Return [x, y] of the center of cell containing provided text 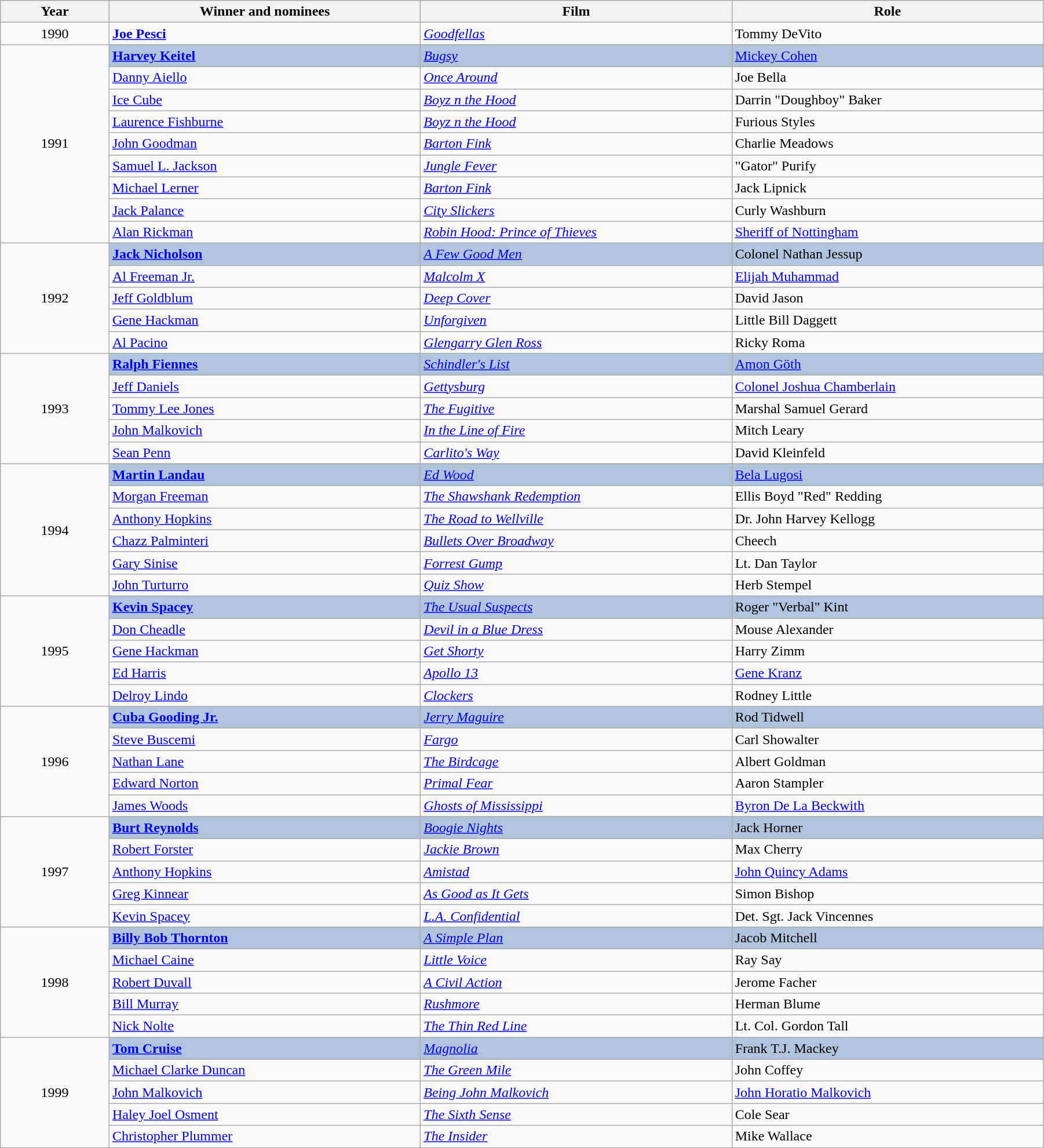
Ray Say [888, 960]
Amistad [576, 872]
Tommy Lee Jones [264, 409]
Ghosts of Mississippi [576, 806]
Mitch Leary [888, 431]
John Quincy Adams [888, 872]
The Usual Suspects [576, 607]
Michael Clarke Duncan [264, 1070]
Magnolia [576, 1048]
Fargo [576, 739]
Mouse Alexander [888, 629]
L.A. Confidential [576, 916]
Get Shorty [576, 651]
Film [576, 12]
City Slickers [576, 210]
Malcolm X [576, 276]
Ricky Roma [888, 342]
Curly Washburn [888, 210]
1994 [55, 530]
Delroy Lindo [264, 695]
The Fugitive [576, 409]
Tom Cruise [264, 1048]
Morgan Freeman [264, 497]
Robert Forster [264, 850]
1997 [55, 872]
1990 [55, 34]
Nick Nolte [264, 1026]
1998 [55, 982]
Mickey Cohen [888, 56]
Boogie Nights [576, 828]
Little Voice [576, 960]
Deep Cover [576, 298]
Bela Lugosi [888, 475]
Glengarry Glen Ross [576, 342]
Joe Bella [888, 78]
Devil in a Blue Dress [576, 629]
1999 [55, 1092]
Amon Göth [888, 365]
Robin Hood: Prince of Thieves [576, 232]
Harvey Keitel [264, 56]
1991 [55, 144]
Lt. Dan Taylor [888, 563]
Jack Horner [888, 828]
Rod Tidwell [888, 717]
Danny Aiello [264, 78]
Quiz Show [576, 585]
Elijah Muhammad [888, 276]
Jack Lipnick [888, 188]
Cole Sear [888, 1114]
A Simple Plan [576, 938]
The Green Mile [576, 1070]
Rodney Little [888, 695]
Bullets Over Broadway [576, 541]
Ralph Fiennes [264, 365]
Jeff Daniels [264, 387]
Joe Pesci [264, 34]
In the Line of Fire [576, 431]
Steve Buscemi [264, 739]
Sean Penn [264, 453]
Simon Bishop [888, 894]
Jeff Goldblum [264, 298]
Al Freeman Jr. [264, 276]
David Jason [888, 298]
Being John Malkovich [576, 1092]
Al Pacino [264, 342]
Dr. John Harvey Kellogg [888, 519]
Colonel Nathan Jessup [888, 254]
Forrest Gump [576, 563]
Christopher Plummer [264, 1136]
Billy Bob Thornton [264, 938]
Winner and nominees [264, 12]
James Woods [264, 806]
1995 [55, 651]
The Insider [576, 1136]
Carlito's Way [576, 453]
Harry Zimm [888, 651]
Herman Blume [888, 1004]
Ed Harris [264, 673]
Bill Murray [264, 1004]
Role [888, 12]
Gettysburg [576, 387]
Ice Cube [264, 100]
Little Bill Daggett [888, 320]
Jerry Maguire [576, 717]
Michael Lerner [264, 188]
Ed Wood [576, 475]
1996 [55, 761]
Schindler's List [576, 365]
Rushmore [576, 1004]
Carl Showalter [888, 739]
Burt Reynolds [264, 828]
Apollo 13 [576, 673]
Sheriff of Nottingham [888, 232]
Jacob Mitchell [888, 938]
Chazz Palminteri [264, 541]
Primal Fear [576, 783]
Gary Sinise [264, 563]
Colonel Joshua Chamberlain [888, 387]
A Few Good Men [576, 254]
Samuel L. Jackson [264, 166]
Det. Sgt. Jack Vincennes [888, 916]
Don Cheadle [264, 629]
Bugsy [576, 56]
1992 [55, 298]
Jackie Brown [576, 850]
Jack Nicholson [264, 254]
Goodfellas [576, 34]
John Horatio Malkovich [888, 1092]
"Gator" Purify [888, 166]
The Sixth Sense [576, 1114]
Laurence Fishburne [264, 122]
Year [55, 12]
The Road to Wellville [576, 519]
Gene Kranz [888, 673]
As Good as It Gets [576, 894]
John Turturro [264, 585]
Once Around [576, 78]
Haley Joel Osment [264, 1114]
Frank T.J. Mackey [888, 1048]
Roger "Verbal" Kint [888, 607]
The Thin Red Line [576, 1026]
Ellis Boyd "Red" Redding [888, 497]
Furious Styles [888, 122]
David Kleinfeld [888, 453]
Tommy DeVito [888, 34]
Edward Norton [264, 783]
John Goodman [264, 144]
Herb Stempel [888, 585]
Darrin "Doughboy" Baker [888, 100]
Lt. Col. Gordon Tall [888, 1026]
A Civil Action [576, 982]
Byron De La Beckwith [888, 806]
Max Cherry [888, 850]
Aaron Stampler [888, 783]
Cheech [888, 541]
Marshal Samuel Gerard [888, 409]
The Shawshank Redemption [576, 497]
Robert Duvall [264, 982]
Alan Rickman [264, 232]
Albert Goldman [888, 761]
John Coffey [888, 1070]
Martin Landau [264, 475]
Charlie Meadows [888, 144]
Mike Wallace [888, 1136]
1993 [55, 409]
Cuba Gooding Jr. [264, 717]
The Birdcage [576, 761]
Greg Kinnear [264, 894]
Jerome Facher [888, 982]
Jack Palance [264, 210]
Unforgiven [576, 320]
Nathan Lane [264, 761]
Michael Caine [264, 960]
Clockers [576, 695]
Jungle Fever [576, 166]
